Output the (x, y) coordinate of the center of the cell containing the given text.  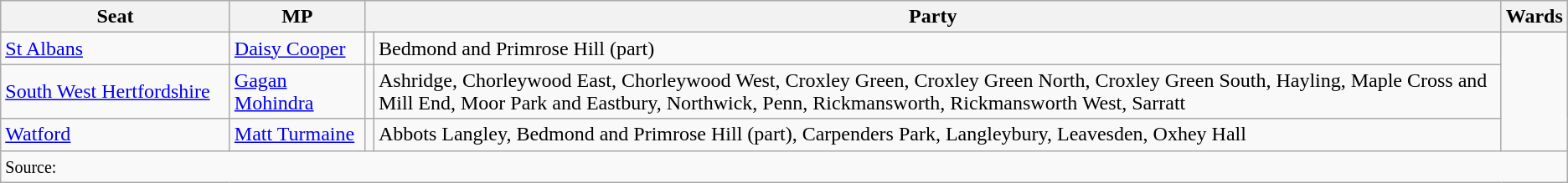
Bedmond and Primrose Hill (part) (937, 48)
Party (933, 17)
Source: (784, 166)
Gagan Mohindra (297, 92)
Seat (116, 17)
Wards (1534, 17)
Matt Turmaine (297, 135)
Abbots Langley, Bedmond and Primrose Hill (part), Carpenders Park, Langleybury, Leavesden, Oxhey Hall (937, 135)
Watford (116, 135)
South West Hertfordshire (116, 92)
MP (297, 17)
Daisy Cooper (297, 48)
St Albans (116, 48)
